Capture the cell that displays the provided text and extract its (x, y) central coordinate. 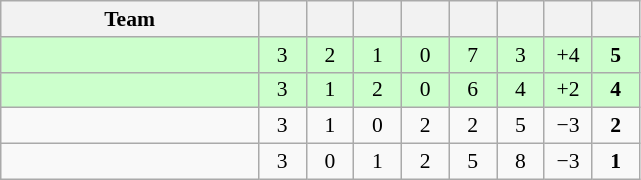
6 (473, 90)
Team (130, 19)
8 (520, 162)
7 (473, 55)
+4 (568, 55)
+2 (568, 90)
